Determine the [x, y] coordinate at the center of the cell enclosing the given text.  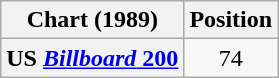
Position [231, 20]
US Billboard 200 [92, 58]
Chart (1989) [92, 20]
74 [231, 58]
